Provide the (x, y) coordinate of the cell's center where the given text is located.  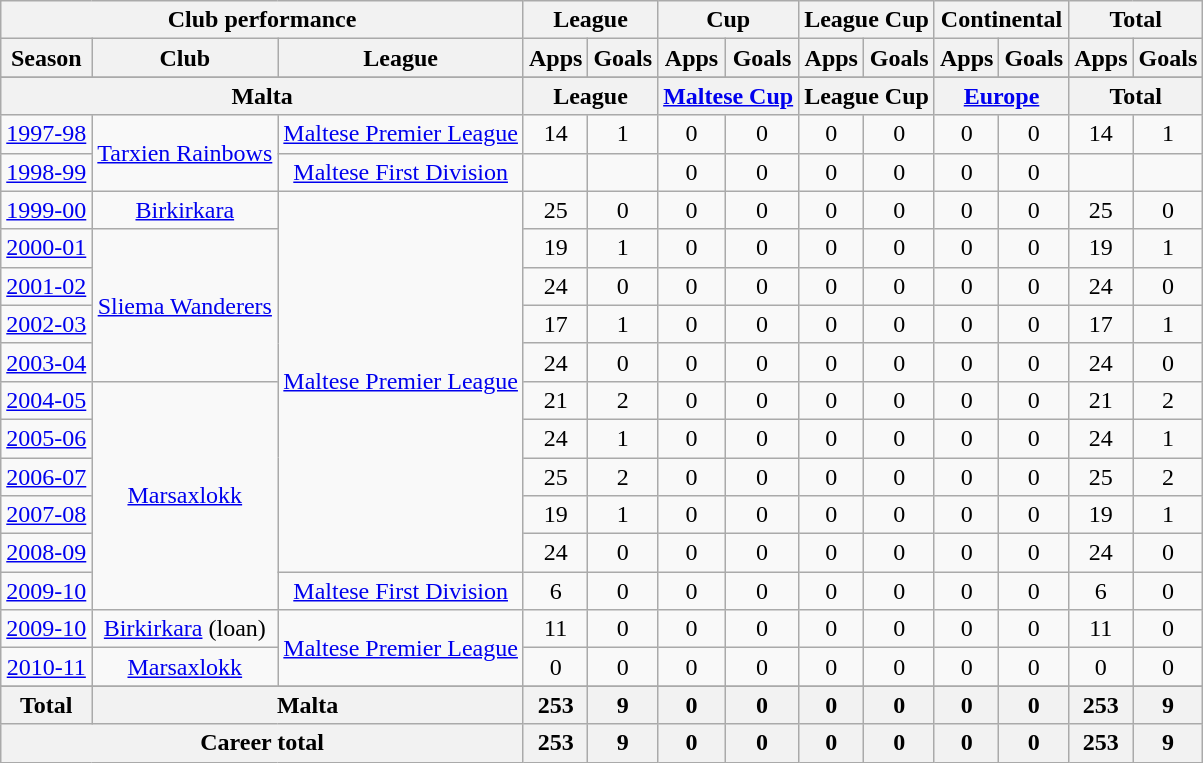
2005-06 (46, 438)
Europe (1001, 96)
Birkirkara (loan) (185, 629)
Sliema Wanderers (185, 305)
2004-05 (46, 400)
Career total (262, 743)
Club performance (262, 20)
2008-09 (46, 553)
Season (46, 58)
2000-01 (46, 248)
Maltese Cup (728, 96)
1998-99 (46, 172)
Continental (1001, 20)
Birkirkara (185, 210)
2002-03 (46, 324)
Cup (728, 20)
Tarxien Rainbows (185, 153)
2001-02 (46, 286)
2003-04 (46, 362)
2006-07 (46, 477)
2007-08 (46, 515)
2010-11 (46, 667)
Club (185, 58)
1999-00 (46, 210)
1997-98 (46, 134)
